Output the (x, y) coordinate of the center of the cell containing the given text.  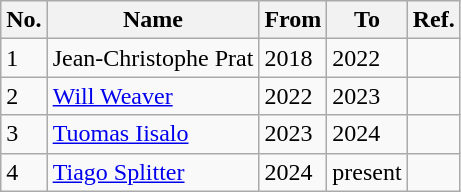
No. (24, 20)
1 (24, 58)
Tuomas Iisalo (153, 134)
4 (24, 172)
Ref. (434, 20)
present (367, 172)
To (367, 20)
2 (24, 96)
Jean-Christophe Prat (153, 58)
3 (24, 134)
Will Weaver (153, 96)
Tiago Splitter (153, 172)
2018 (293, 58)
Name (153, 20)
From (293, 20)
